Determine the (x, y) coordinate at the center of the cell enclosing the given text.  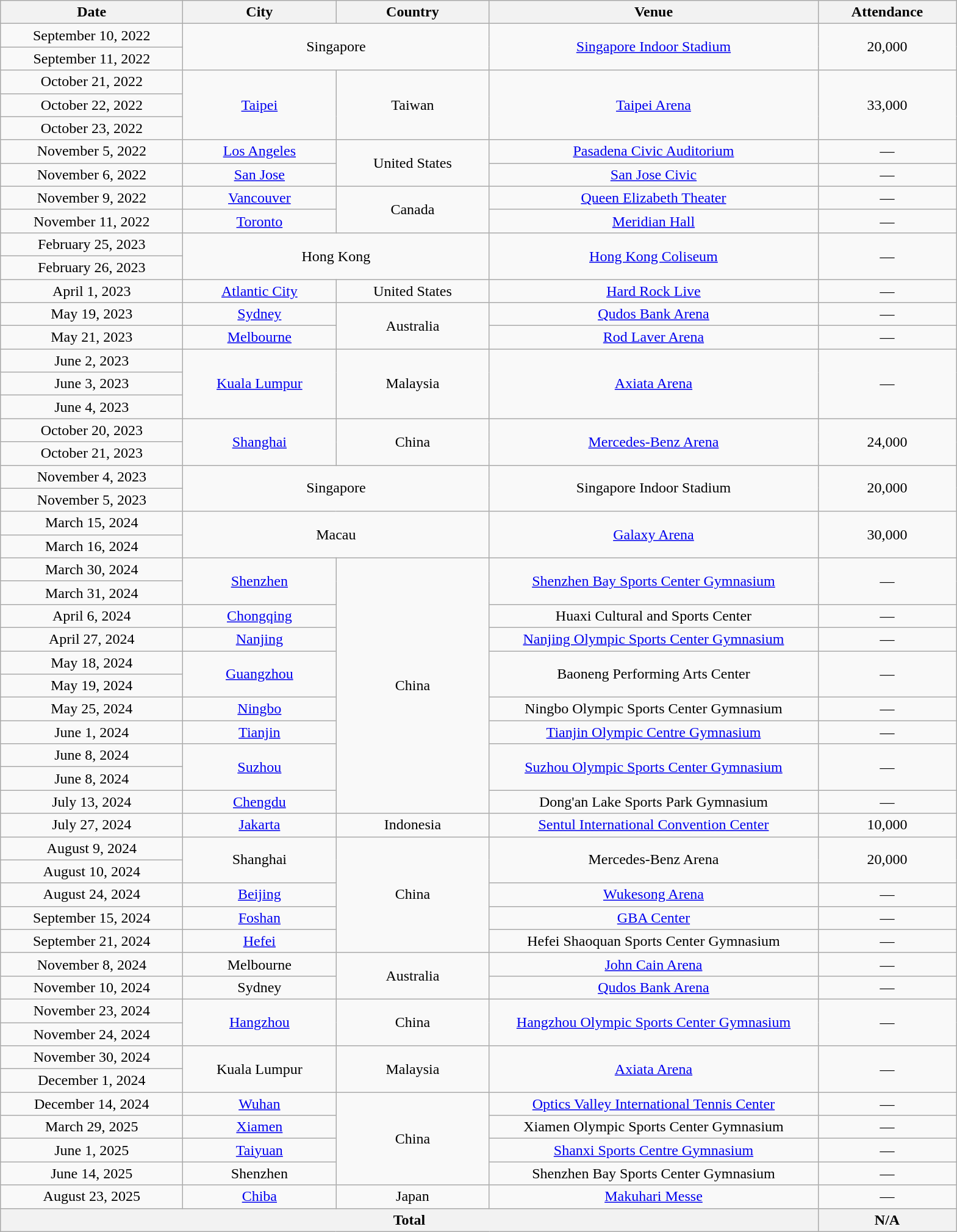
Meridian Hall (654, 221)
Huaxi Cultural and Sports Center (654, 616)
Hefei Shaoquan Sports Center Gymnasium (654, 941)
December 14, 2024 (91, 1104)
Country (412, 12)
September 10, 2022 (91, 35)
Nanjing (260, 639)
Wukesong Arena (654, 895)
November 30, 2024 (91, 1057)
Date (91, 12)
Optics Valley International Tennis Center (654, 1104)
Venue (654, 12)
Shanxi Sports Centre Gymnasium (654, 1150)
October 22, 2022 (91, 105)
Indonesia (412, 825)
May 18, 2024 (91, 662)
Suzhou Olympic Sports Center Gymnasium (654, 767)
May 25, 2024 (91, 709)
Beijing (260, 895)
Canada (412, 209)
Guangzhou (260, 674)
June 14, 2025 (91, 1173)
Total (409, 1220)
July 13, 2024 (91, 802)
October 23, 2022 (91, 128)
May 19, 2023 (91, 314)
April 27, 2024 (91, 639)
Pasadena Civic Auditorium (654, 151)
November 5, 2022 (91, 151)
September 15, 2024 (91, 918)
Dong'an Lake Sports Park Gymnasium (654, 802)
June 1, 2025 (91, 1150)
Atlantic City (260, 291)
Hefei (260, 941)
Makuhari Messe (654, 1197)
10,000 (887, 825)
Taiwan (412, 105)
November 6, 2022 (91, 175)
Xiamen (260, 1127)
24,000 (887, 442)
August 9, 2024 (91, 848)
City (260, 12)
Hangzhou (260, 1022)
August 10, 2024 (91, 871)
October 20, 2023 (91, 430)
Ningbo Olympic Sports Center Gymnasium (654, 709)
Taiyuan (260, 1150)
November 4, 2023 (91, 477)
GBA Center (654, 918)
November 23, 2024 (91, 1010)
Queen Elizabeth Theater (654, 198)
June 4, 2023 (91, 407)
Chongqing (260, 616)
June 1, 2024 (91, 732)
Hong Kong Coliseum (654, 256)
Toronto (260, 221)
September 11, 2022 (91, 59)
March 16, 2024 (91, 546)
May 19, 2024 (91, 686)
San Jose Civic (654, 175)
Hard Rock Live (654, 291)
Vancouver (260, 198)
33,000 (887, 105)
Attendance (887, 12)
Foshan (260, 918)
November 10, 2024 (91, 987)
September 21, 2024 (91, 941)
November 9, 2022 (91, 198)
San Jose (260, 175)
June 2, 2023 (91, 361)
Ningbo (260, 709)
November 5, 2023 (91, 500)
October 21, 2023 (91, 453)
Taipei (260, 105)
N/A (887, 1220)
May 21, 2023 (91, 337)
March 30, 2024 (91, 569)
March 29, 2025 (91, 1127)
February 26, 2023 (91, 267)
August 23, 2025 (91, 1197)
February 25, 2023 (91, 244)
Chengdu (260, 802)
Sentul International Convention Center (654, 825)
Taipei Arena (654, 105)
John Cain Arena (654, 964)
Galaxy Arena (654, 535)
Macau (336, 535)
Suzhou (260, 767)
Jakarta (260, 825)
Hangzhou Olympic Sports Center Gymnasium (654, 1022)
Nanjing Olympic Sports Center Gymnasium (654, 639)
November 8, 2024 (91, 964)
Wuhan (260, 1104)
March 15, 2024 (91, 523)
Tianjin (260, 732)
June 3, 2023 (91, 384)
April 1, 2023 (91, 291)
Hong Kong (336, 256)
Rod Laver Arena (654, 337)
November 24, 2024 (91, 1034)
December 1, 2024 (91, 1081)
November 11, 2022 (91, 221)
April 6, 2024 (91, 616)
Japan (412, 1197)
October 21, 2022 (91, 82)
Tianjin Olympic Centre Gymnasium (654, 732)
Los Angeles (260, 151)
March 31, 2024 (91, 593)
Xiamen Olympic Sports Center Gymnasium (654, 1127)
30,000 (887, 535)
Chiba (260, 1197)
July 27, 2024 (91, 825)
Baoneng Performing Arts Center (654, 674)
August 24, 2024 (91, 895)
